Search for the cell housing the specified text and yield its [x, y] center coordinate. 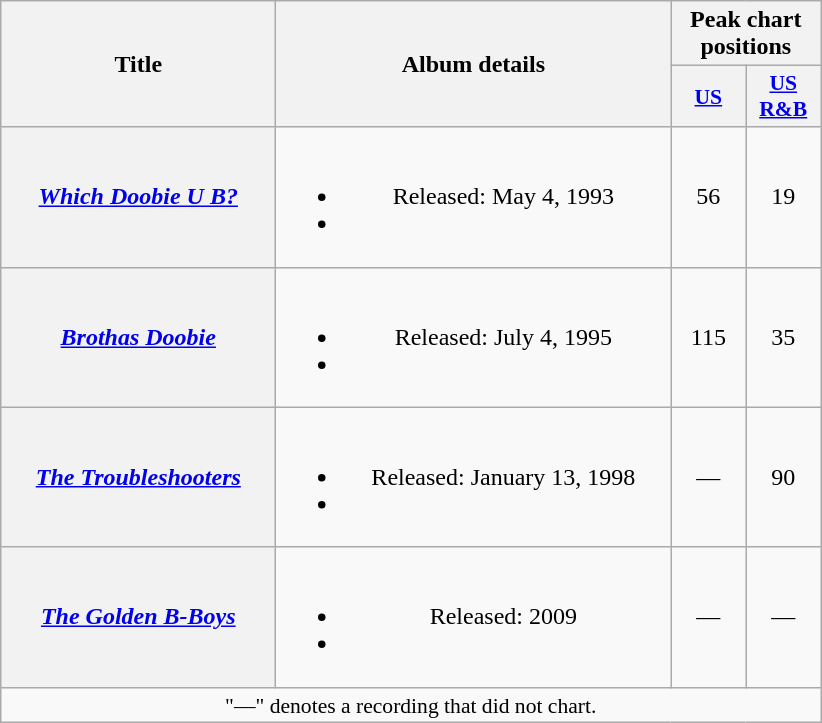
19 [784, 197]
90 [784, 477]
Released: May 4, 1993 [474, 197]
115 [708, 337]
35 [784, 337]
The Troubleshooters [138, 477]
Released: July 4, 1995 [474, 337]
Album details [474, 64]
Title [138, 64]
US [708, 96]
Which Doobie U B? [138, 197]
56 [708, 197]
Peak chart positions [746, 34]
Released: January 13, 1998 [474, 477]
Brothas Doobie [138, 337]
US R&B [784, 96]
Released: 2009 [474, 617]
The Golden B-Boys [138, 617]
"—" denotes a recording that did not chart. [411, 705]
